Find where the given text appears and provide that cell's center as (X, Y) coordinate. 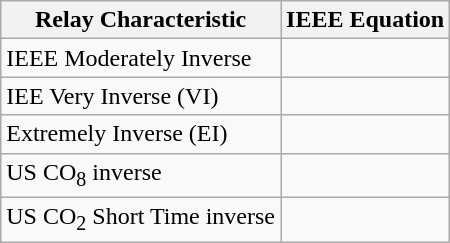
Relay Characteristic (141, 20)
Extremely Inverse (EI) (141, 134)
US CO2 Short Time inverse (141, 219)
US CO8 inverse (141, 175)
IEEE Moderately Inverse (141, 58)
IEE Very Inverse (VI) (141, 96)
IEEE Equation (366, 20)
